Provide the (x, y) coordinate of the cell's center where the given text is located.  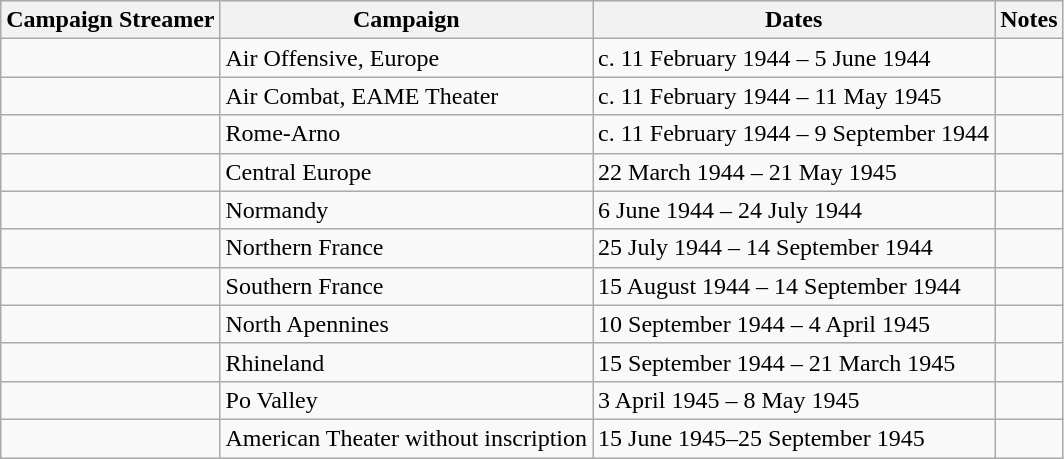
c. 11 February 1944 – 11 May 1945 (794, 96)
Southern France (406, 286)
3 April 1945 – 8 May 1945 (794, 400)
Northern France (406, 248)
Campaign Streamer (110, 20)
Dates (794, 20)
15 September 1944 – 21 March 1945 (794, 362)
Po Valley (406, 400)
North Apennines (406, 324)
10 September 1944 – 4 April 1945 (794, 324)
Campaign (406, 20)
Normandy (406, 210)
Notes (1029, 20)
Central Europe (406, 172)
c. 11 February 1944 – 5 June 1944 (794, 58)
Rome-Arno (406, 134)
c. 11 February 1944 – 9 September 1944 (794, 134)
25 July 1944 – 14 September 1944 (794, 248)
6 June 1944 – 24 July 1944 (794, 210)
American Theater without inscription (406, 438)
Air Offensive, Europe (406, 58)
15 June 1945–25 September 1945 (794, 438)
22 March 1944 – 21 May 1945 (794, 172)
Air Combat, EAME Theater (406, 96)
Rhineland (406, 362)
15 August 1944 – 14 September 1944 (794, 286)
